Pinpoint the cell where the given text exists, returning its [x, y] midpoint coordinate. 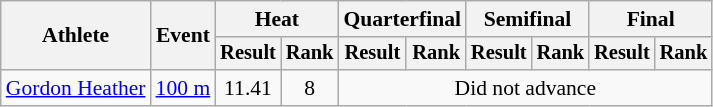
Heat [276, 19]
Semifinal [528, 19]
Final [650, 19]
100 m [184, 88]
Athlete [76, 36]
Event [184, 36]
Gordon Heather [76, 88]
11.41 [248, 88]
Did not advance [525, 88]
Quarterfinal [402, 19]
8 [310, 88]
